Return the (X, Y) coordinate for the center point of the cell that contains the specified text.  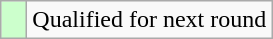
Qualified for next round (150, 20)
